Pinpoint the cell where the given text exists, returning its (X, Y) midpoint coordinate. 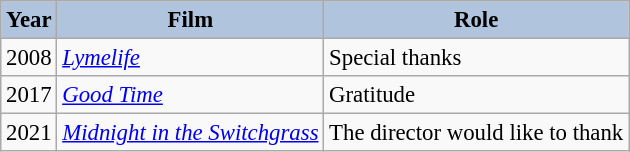
2017 (29, 95)
Gratitude (476, 95)
2021 (29, 133)
Good Time (190, 95)
Lymelife (190, 58)
Midnight in the Switchgrass (190, 133)
Year (29, 20)
2008 (29, 58)
Special thanks (476, 58)
The director would like to thank (476, 133)
Film (190, 20)
Role (476, 20)
